Capture the cell that displays the provided text and extract its [X, Y] central coordinate. 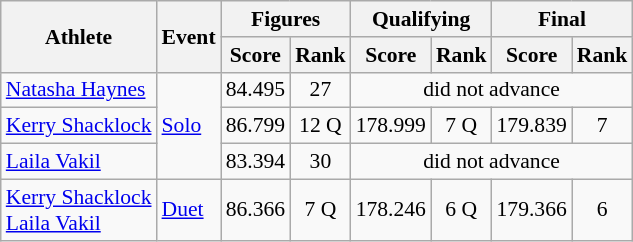
Final [562, 19]
Event [189, 36]
Qualifying [422, 19]
30 [320, 162]
86.799 [256, 126]
27 [320, 90]
Laila Vakil [79, 162]
83.394 [256, 162]
Figures [286, 19]
6 [602, 210]
7 [602, 126]
179.839 [532, 126]
Solo [189, 126]
6 Q [462, 210]
Kerry ShacklockLaila Vakil [79, 210]
Athlete [79, 36]
12 Q [320, 126]
Duet [189, 210]
84.495 [256, 90]
Kerry Shacklock [79, 126]
178.246 [391, 210]
178.999 [391, 126]
Natasha Haynes [79, 90]
179.366 [532, 210]
86.366 [256, 210]
